Return [x, y] of the center of cell containing provided text 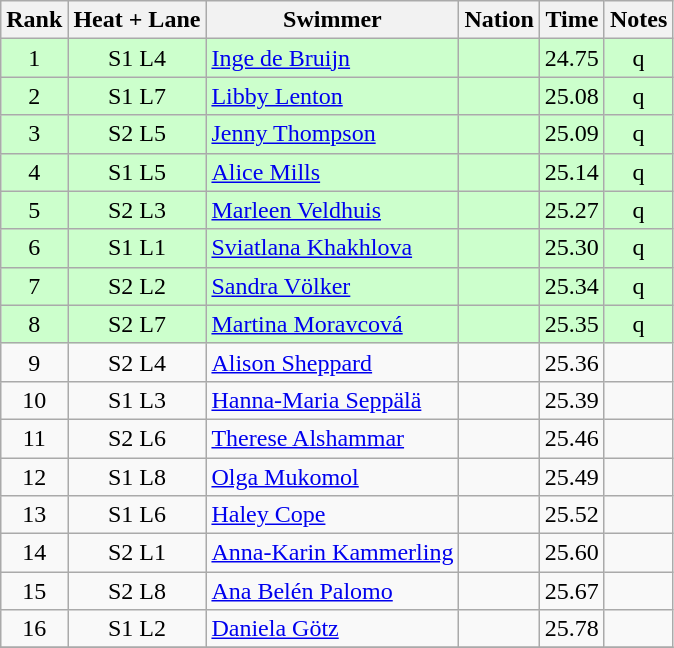
S1 L4 [137, 58]
Notes [638, 20]
Time [572, 20]
7 [34, 286]
25.36 [572, 362]
25.08 [572, 96]
Rank [34, 20]
3 [34, 134]
S2 L7 [137, 324]
Daniela Götz [332, 629]
S1 L7 [137, 96]
S2 L8 [137, 591]
25.52 [572, 515]
Alice Mills [332, 172]
4 [34, 172]
6 [34, 248]
Alison Sheppard [332, 362]
12 [34, 477]
25.46 [572, 438]
13 [34, 515]
16 [34, 629]
S2 L6 [137, 438]
S2 L4 [137, 362]
25.27 [572, 210]
S1 L5 [137, 172]
15 [34, 591]
S2 L2 [137, 286]
5 [34, 210]
9 [34, 362]
Therese Alshammar [332, 438]
Marleen Veldhuis [332, 210]
Nation [499, 20]
25.39 [572, 400]
25.34 [572, 286]
Sviatlana Khakhlova [332, 248]
25.35 [572, 324]
2 [34, 96]
25.67 [572, 591]
Heat + Lane [137, 20]
10 [34, 400]
S1 L2 [137, 629]
25.09 [572, 134]
25.14 [572, 172]
Sandra Völker [332, 286]
Swimmer [332, 20]
24.75 [572, 58]
Anna-Karin Kammerling [332, 553]
25.60 [572, 553]
8 [34, 324]
11 [34, 438]
S1 L3 [137, 400]
Haley Cope [332, 515]
Libby Lenton [332, 96]
Inge de Bruijn [332, 58]
Ana Belén Palomo [332, 591]
Martina Moravcová [332, 324]
S2 L5 [137, 134]
S2 L1 [137, 553]
25.30 [572, 248]
14 [34, 553]
S1 L8 [137, 477]
Jenny Thompson [332, 134]
1 [34, 58]
S1 L1 [137, 248]
Hanna-Maria Seppälä [332, 400]
25.49 [572, 477]
S1 L6 [137, 515]
Olga Mukomol [332, 477]
S2 L3 [137, 210]
25.78 [572, 629]
